Determine the (x, y) coordinate at the center of the cell enclosing the given text.  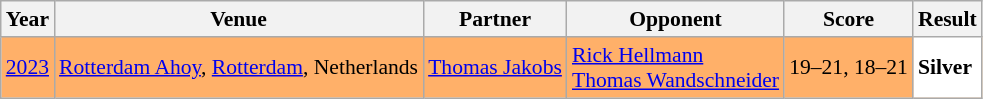
19–21, 18–21 (848, 68)
Opponent (676, 19)
Partner (495, 19)
Year (28, 19)
Result (948, 19)
Rick Hellmann Thomas Wandschneider (676, 68)
2023 (28, 68)
Venue (238, 19)
Rotterdam Ahoy, Rotterdam, Netherlands (238, 68)
Thomas Jakobs (495, 68)
Silver (948, 68)
Score (848, 19)
